Provide the [x, y] coordinate of the cell's center where the given text is located.  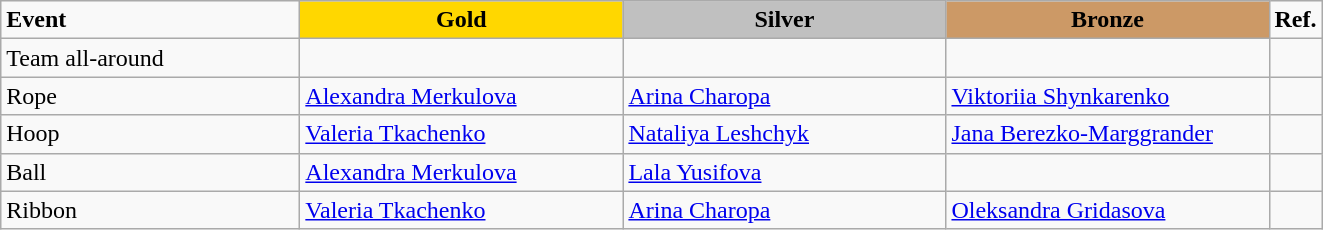
Silver [784, 20]
Rope [150, 96]
Viktoriia Shynkarenko [1108, 96]
Event [150, 20]
Bronze [1108, 20]
Ribbon [150, 210]
Jana Berezko-Marggrander [1108, 134]
Ref. [1296, 20]
Team all-around [150, 58]
Oleksandra Gridasova [1108, 210]
Hoop [150, 134]
Ball [150, 172]
Lala Yusifova [784, 172]
Nataliya Leshchyk [784, 134]
Gold [462, 20]
